Return (x, y) of the center of cell containing provided text 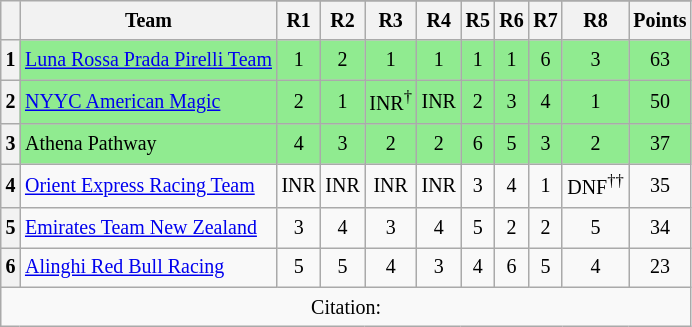
35 (660, 186)
R6 (512, 20)
DNF†† (595, 186)
Points (660, 20)
63 (660, 60)
Citation: (346, 308)
23 (660, 268)
Emirates Team New Zealand (148, 228)
34 (660, 228)
50 (660, 102)
37 (660, 144)
Orient Express Racing Team (148, 186)
R3 (391, 20)
R8 (595, 20)
R7 (546, 20)
R4 (439, 20)
Alinghi Red Bull Racing (148, 268)
R5 (478, 20)
Athena Pathway (148, 144)
Team (148, 20)
Luna Rossa Prada Pirelli Team (148, 60)
NYYC American Magic (148, 102)
R1 (299, 20)
R2 (343, 20)
INR† (391, 102)
